Pinpoint the cell where the given text exists, returning its [X, Y] midpoint coordinate. 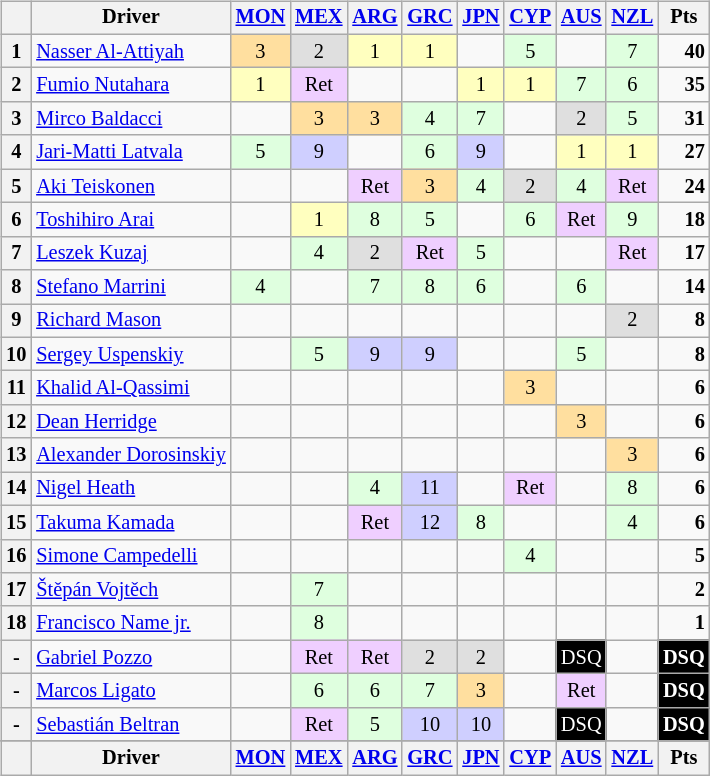
Leszek Kuzaj [130, 253]
Fumio Nutahara [130, 85]
24 [684, 186]
16 [16, 556]
Mirco Baldacci [130, 119]
31 [684, 119]
Richard Mason [130, 321]
Gabriel Pozzo [130, 657]
Alexander Dorosinskiy [130, 455]
Khalid Al-Qassimi [130, 388]
Francisco Name jr. [130, 623]
Marcos Ligato [130, 691]
Dean Herridge [130, 422]
Toshihiro Arai [130, 220]
Aki Teiskonen [130, 186]
Štěpán Vojtěch [130, 590]
15 [16, 522]
13 [16, 455]
Stefano Marrini [130, 287]
Sebastián Beltran [130, 724]
Nasser Al-Attiyah [130, 51]
40 [684, 51]
Simone Campedelli [130, 556]
Takuma Kamada [130, 522]
Sergey Uspenskiy [130, 354]
Jari-Matti Latvala [130, 152]
27 [684, 152]
Nigel Heath [130, 489]
35 [684, 85]
